Pinpoint the cell where the given text exists, returning its (X, Y) midpoint coordinate. 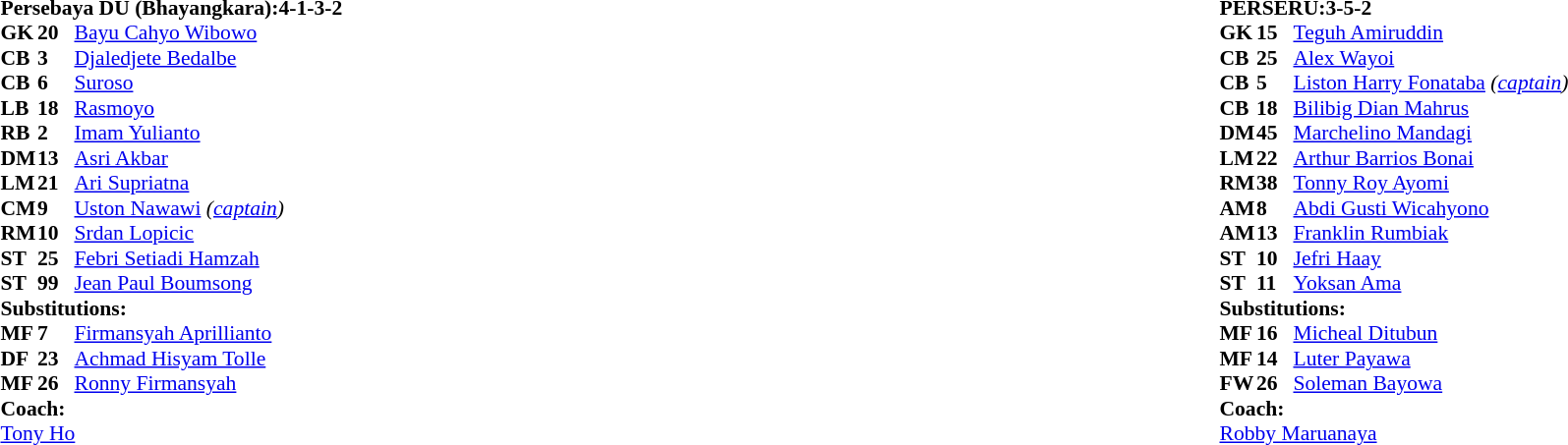
8 (1275, 208)
Jefri Haay (1430, 258)
Jean Paul Boumsong (208, 284)
21 (56, 184)
7 (56, 333)
6 (56, 83)
Bayu Cahyo Wibowo (208, 32)
Arthur Barrios Bonai (1430, 158)
45 (1275, 133)
Liston Harry Fonataba (captain) (1430, 83)
16 (1275, 333)
Ari Supriatna (208, 184)
20 (56, 32)
Imam Yulianto (208, 133)
Soleman Bayowa (1430, 384)
FW (1238, 384)
14 (1275, 359)
15 (1275, 32)
99 (56, 284)
LB (19, 108)
Asri Akbar (208, 158)
Luter Payawa (1430, 359)
23 (56, 359)
22 (1275, 158)
Suroso (208, 83)
Bilibig Dian Mahrus (1430, 108)
5 (1275, 83)
Rasmoyo (208, 108)
Abdi Gusti Wicahyono (1430, 208)
Teguh Amiruddin (1430, 32)
Micheal Ditubun (1430, 333)
CM (19, 208)
38 (1275, 184)
3 (56, 58)
Djaledjete Bedalbe (208, 58)
11 (1275, 284)
Achmad Hisyam Tolle (208, 359)
Marchelino Mandagi (1430, 133)
2 (56, 133)
9 (56, 208)
DF (19, 359)
Yoksan Ama (1430, 284)
Alex Wayoi (1430, 58)
Tonny Roy Ayomi (1430, 184)
Srdan Lopicic (208, 233)
Uston Nawawi (captain) (208, 208)
Firmansyah Aprillianto (208, 333)
RB (19, 133)
Ronny Firmansyah (208, 384)
Franklin Rumbiak (1430, 233)
Febri Setiadi Hamzah (208, 258)
